Capture the cell that displays the provided text and extract its [X, Y] central coordinate. 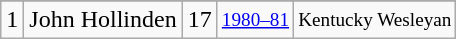
John Hollinden [103, 20]
1980–81 [255, 20]
Kentucky Wesleyan [375, 20]
17 [200, 20]
1 [12, 20]
